Extract the [x, y] coordinate from the center of the cell holding the provided text.  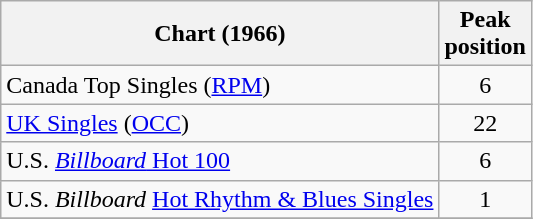
Canada Top Singles (RPM) [220, 85]
22 [485, 123]
1 [485, 199]
UK Singles (OCC) [220, 123]
Peakposition [485, 34]
Chart (1966) [220, 34]
U.S. Billboard Hot 100 [220, 161]
U.S. Billboard Hot Rhythm & Blues Singles [220, 199]
